Determine the (X, Y) coordinate at the center of the cell enclosing the given text.  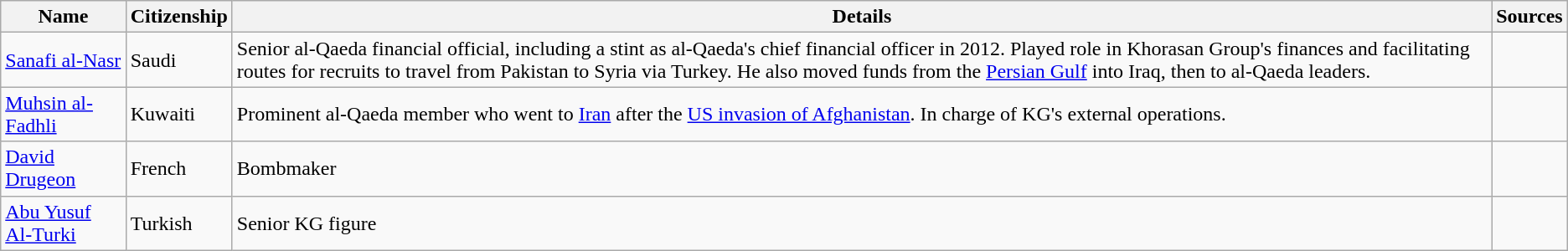
Sources (1529, 17)
Senior KG figure (861, 223)
Sanafi al-Nasr (64, 60)
Prominent al-Qaeda member who went to Iran after the US invasion of Afghanistan. In charge of KG's external operations. (861, 114)
David Drugeon (64, 169)
Citizenship (179, 17)
Saudi (179, 60)
Muhsin al-Fadhli (64, 114)
Abu Yusuf Al-Turki (64, 223)
Bombmaker (861, 169)
Details (861, 17)
Name (64, 17)
Kuwaiti (179, 114)
French (179, 169)
Turkish (179, 223)
